Determine the [X, Y] coordinate at the center of the cell enclosing the given text.  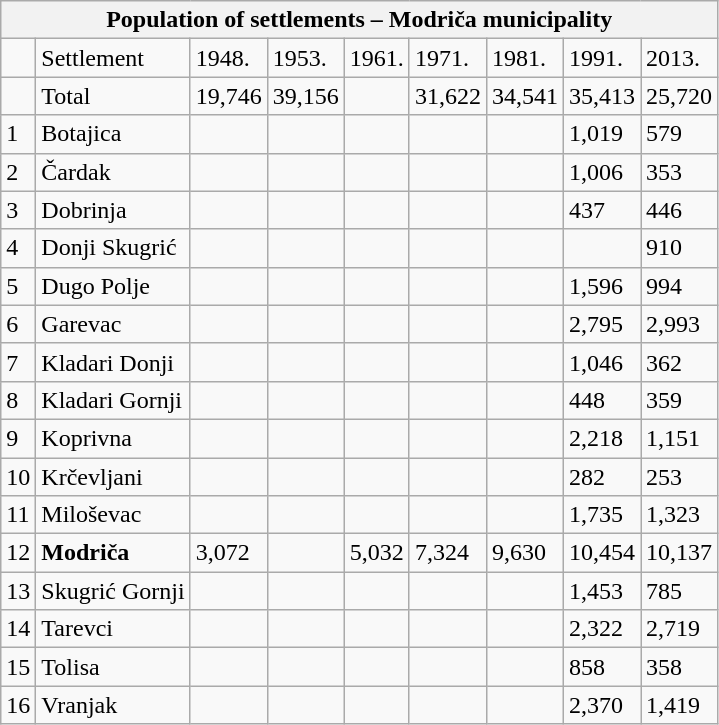
1,006 [602, 172]
Vranjak [113, 705]
994 [680, 286]
2,795 [602, 324]
5,032 [376, 553]
2013. [680, 58]
Miloševac [113, 515]
Skugrić Gornji [113, 591]
10,137 [680, 553]
Dugo Polje [113, 286]
10 [18, 477]
Krčevljani [113, 477]
25,720 [680, 96]
3 [18, 210]
Kladari Donji [113, 362]
31,622 [448, 96]
Modriča [113, 553]
1981. [524, 58]
1,019 [602, 134]
Koprivna [113, 438]
446 [680, 210]
Tarevci [113, 629]
362 [680, 362]
1 [18, 134]
353 [680, 172]
7,324 [448, 553]
4 [18, 248]
448 [602, 400]
2,993 [680, 324]
1,596 [602, 286]
Tolisa [113, 667]
13 [18, 591]
1953. [306, 58]
Settlement [113, 58]
1991. [602, 58]
1971. [448, 58]
253 [680, 477]
910 [680, 248]
2,322 [602, 629]
437 [602, 210]
Garevac [113, 324]
8 [18, 400]
34,541 [524, 96]
Total [113, 96]
9,630 [524, 553]
10,454 [602, 553]
1,046 [602, 362]
Čardak [113, 172]
Dobrinja [113, 210]
1948. [228, 58]
785 [680, 591]
15 [18, 667]
1,151 [680, 438]
12 [18, 553]
39,156 [306, 96]
14 [18, 629]
7 [18, 362]
Donji Skugrić [113, 248]
5 [18, 286]
1,735 [602, 515]
1,453 [602, 591]
19,746 [228, 96]
Botajica [113, 134]
2,218 [602, 438]
2 [18, 172]
858 [602, 667]
2,719 [680, 629]
1,323 [680, 515]
16 [18, 705]
282 [602, 477]
3,072 [228, 553]
9 [18, 438]
11 [18, 515]
359 [680, 400]
1961. [376, 58]
2,370 [602, 705]
Population of settlements – Modriča municipality [360, 20]
579 [680, 134]
35,413 [602, 96]
6 [18, 324]
358 [680, 667]
Kladari Gornji [113, 400]
1,419 [680, 705]
